Find where the given text appears and provide that cell's center as [X, Y] coordinate. 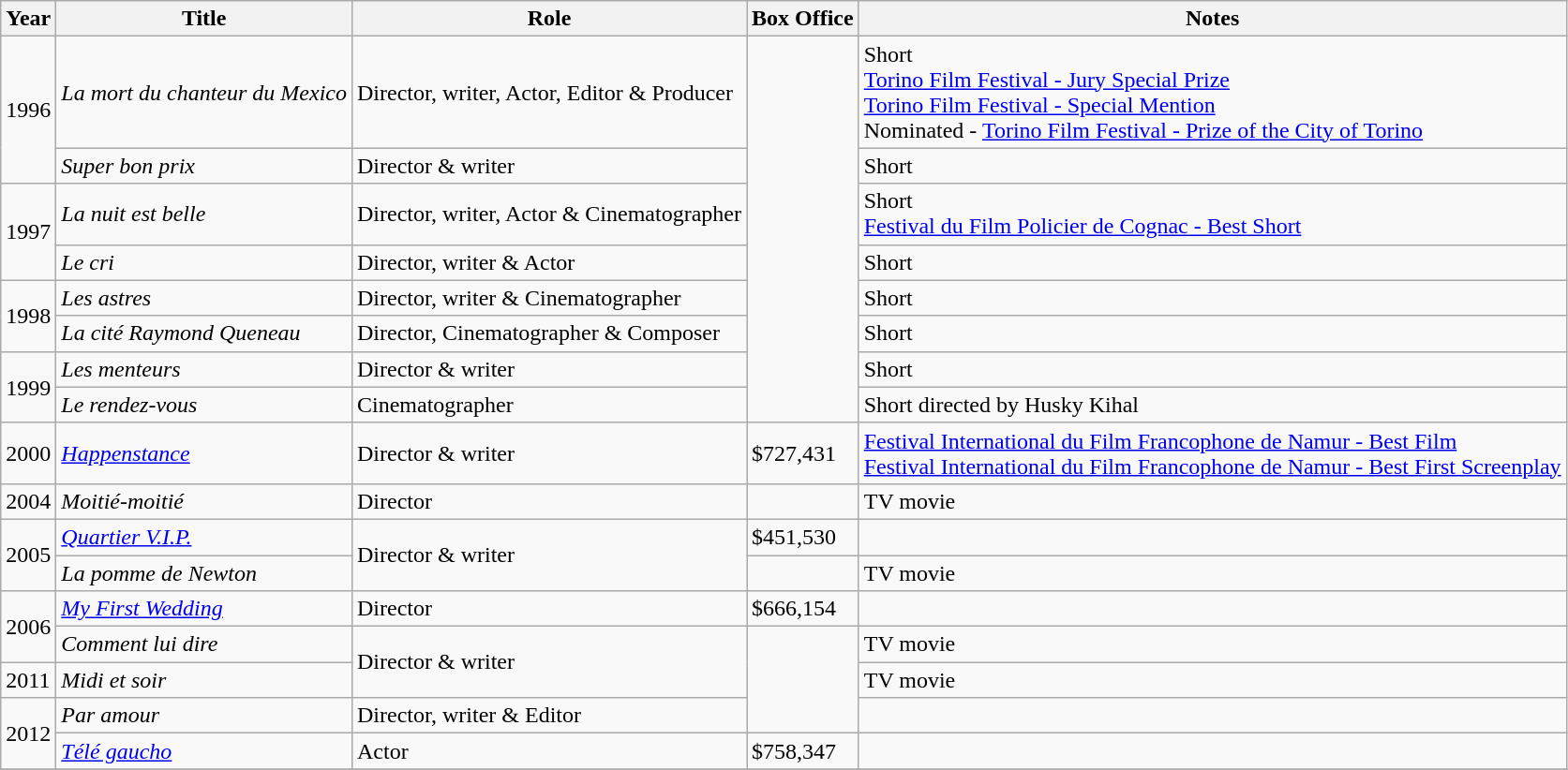
My First Wedding [204, 609]
La nuit est belle [204, 214]
$666,154 [802, 609]
Director, Cinematographer & Composer [549, 333]
Actor [549, 751]
Festival International du Film Francophone de Namur - Best FilmFestival International du Film Francophone de Namur - Best First Screenplay [1213, 453]
1996 [28, 111]
Happenstance [204, 453]
2005 [28, 555]
$451,530 [802, 537]
Year [28, 19]
Director, writer, Actor, Editor & Producer [549, 92]
$727,431 [802, 453]
La mort du chanteur du Mexico [204, 92]
La pomme de Newton [204, 572]
Box Office [802, 19]
2004 [28, 501]
Le rendez-vous [204, 405]
Quartier V.I.P. [204, 537]
Le cri [204, 262]
Télé gaucho [204, 751]
Comment lui dire [204, 644]
Cinematographer [549, 405]
Director, writer & Editor [549, 716]
Par amour [204, 716]
1997 [28, 232]
Midi et soir [204, 680]
Director, writer & Cinematographer [549, 298]
Director, writer & Actor [549, 262]
ShortFestival du Film Policier de Cognac - Best Short [1213, 214]
Notes [1213, 19]
Director, writer, Actor & Cinematographer [549, 214]
2012 [28, 733]
Les menteurs [204, 369]
2011 [28, 680]
2000 [28, 453]
ShortTorino Film Festival - Jury Special PrizeTorino Film Festival - Special MentionNominated - Torino Film Festival - Prize of the City of Torino [1213, 92]
La cité Raymond Queneau [204, 333]
Title [204, 19]
$758,347 [802, 751]
2006 [28, 627]
Role [549, 19]
Short directed by Husky Kihal [1213, 405]
Les astres [204, 298]
1999 [28, 387]
Super bon prix [204, 166]
1998 [28, 316]
Moitié-moitié [204, 501]
